From the cell containing the given text, extract its center point as (X, Y) coordinate. 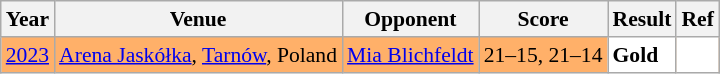
Result (642, 19)
2023 (28, 55)
21–15, 21–14 (544, 55)
Arena Jaskółka, Tarnów, Poland (198, 55)
Venue (198, 19)
Mia Blichfeldt (410, 55)
Year (28, 19)
Score (544, 19)
Opponent (410, 19)
Gold (642, 55)
Ref (697, 19)
